Pinpoint the cell where the given text exists, returning its (X, Y) midpoint coordinate. 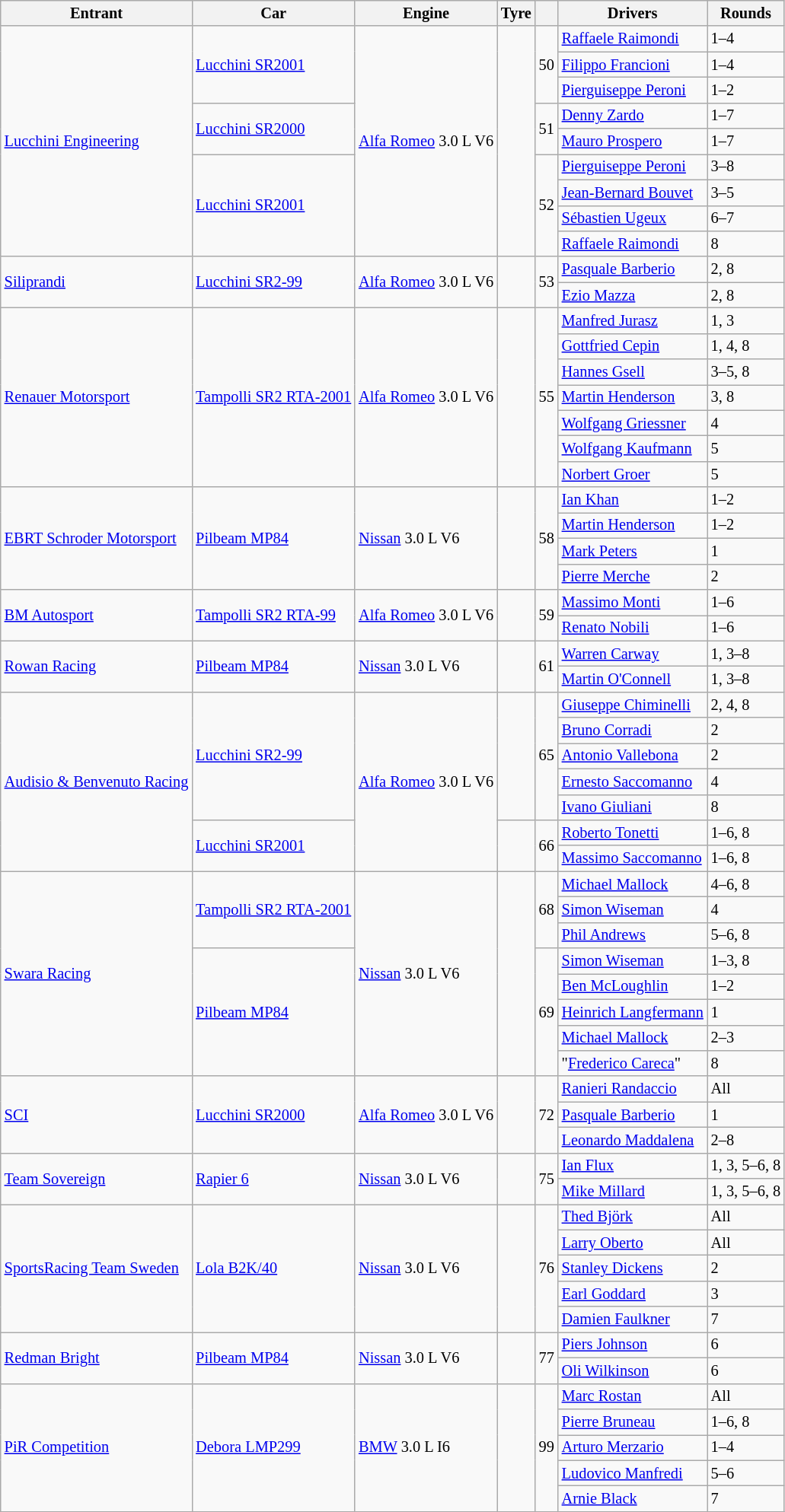
Ivano Giuliani (633, 807)
Martin O'Connell (633, 679)
66 (547, 845)
Rapier 6 (273, 1178)
Stanley Dickens (633, 1268)
Norbert Groer (633, 474)
Redman Bright (97, 1358)
Jean-Bernard Bouvet (633, 193)
Team Sovereign (97, 1178)
Swara Racing (97, 974)
Warren Carway (633, 654)
Damien Faulkner (633, 1319)
Ludovico Manfredi (633, 1473)
SportsRacing Team Sweden (97, 1268)
1, 4, 8 (746, 346)
Hannes Gsell (633, 372)
68 (547, 910)
55 (547, 397)
Siliprandi (97, 282)
Larry Oberto (633, 1243)
PiR Competition (97, 1447)
1–3, 8 (746, 961)
Wolfgang Kaufmann (633, 448)
Pierre Bruneau (633, 1421)
Mark Peters (633, 551)
76 (547, 1268)
Ben McLoughlin (633, 986)
EBRT Schroder Motorsport (97, 539)
5–6, 8 (746, 935)
75 (547, 1178)
Manfred Jurasz (633, 320)
Drivers (633, 13)
Renato Nobili (633, 628)
Lola B2K/40 (273, 1268)
Pierre Merche (633, 577)
Filippo Francioni (633, 65)
2–3 (746, 1038)
Arturo Merzario (633, 1447)
Piers Johnson (633, 1345)
Gottfried Cepin (633, 346)
Roberto Tonetti (633, 832)
58 (547, 539)
Ranieri Randaccio (633, 1089)
Massimo Saccomanno (633, 858)
Rounds (746, 13)
Ezio Mazza (633, 295)
BM Autosport (97, 615)
3, 8 (746, 397)
Mauro Prospero (633, 142)
77 (547, 1358)
3–8 (746, 167)
SCI (97, 1114)
61 (547, 667)
Ian Flux (633, 1166)
Car (273, 13)
Mike Millard (633, 1192)
3–5 (746, 193)
Thed Björk (633, 1217)
53 (547, 282)
Earl Goddard (633, 1294)
Sébastien Ugeux (633, 218)
Heinrich Langfermann (633, 1012)
3–5, 8 (746, 372)
Ian Khan (633, 500)
Wolfgang Griessner (633, 423)
Ernesto Saccomanno (633, 781)
Giuseppe Chiminelli (633, 705)
5–6 (746, 1473)
Oli Wilkinson (633, 1370)
Lucchini Engineering (97, 142)
51 (547, 128)
Tyre (516, 13)
Renauer Motorsport (97, 397)
Marc Rostan (633, 1396)
52 (547, 205)
69 (547, 1012)
99 (547, 1447)
Rowan Racing (97, 667)
65 (547, 756)
Phil Andrews (633, 935)
3 (746, 1294)
Engine (426, 13)
Entrant (97, 13)
Leonardo Maddalena (633, 1140)
Audisio & Benvenuto Racing (97, 781)
50 (547, 64)
1, 3 (746, 320)
Debora LMP299 (273, 1447)
4–6, 8 (746, 884)
Massimo Monti (633, 602)
72 (547, 1114)
Arnie Black (633, 1498)
Denny Zardo (633, 116)
6–7 (746, 218)
BMW 3.0 L I6 (426, 1447)
2–8 (746, 1140)
59 (547, 615)
2, 4, 8 (746, 705)
Tampolli SR2 RTA-99 (273, 615)
Antonio Vallebona (633, 756)
"Frederico Careca" (633, 1063)
Bruno Corradi (633, 731)
